Output the [x, y] coordinate of the center of the cell containing the given text.  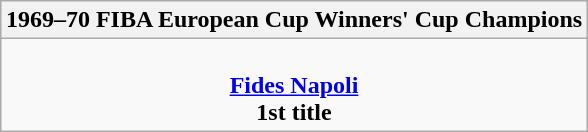
1969–70 FIBA European Cup Winners' Cup Champions [294, 20]
Fides Napoli 1st title [294, 85]
